Find where the given text appears and provide that cell's center as (X, Y) coordinate. 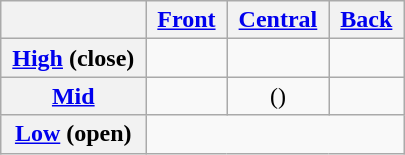
Central (278, 20)
Mid (74, 96)
Back (366, 20)
Low (open) (74, 134)
() (278, 96)
Front (186, 20)
High (close) (74, 58)
